Provide the [x, y] coordinate of the cell's center where the given text is located.  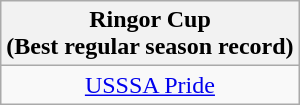
USSSA Pride [150, 85]
Ringor Cup (Best regular season record) [150, 34]
